Determine the (X, Y) coordinate at the center of the cell enclosing the given text.  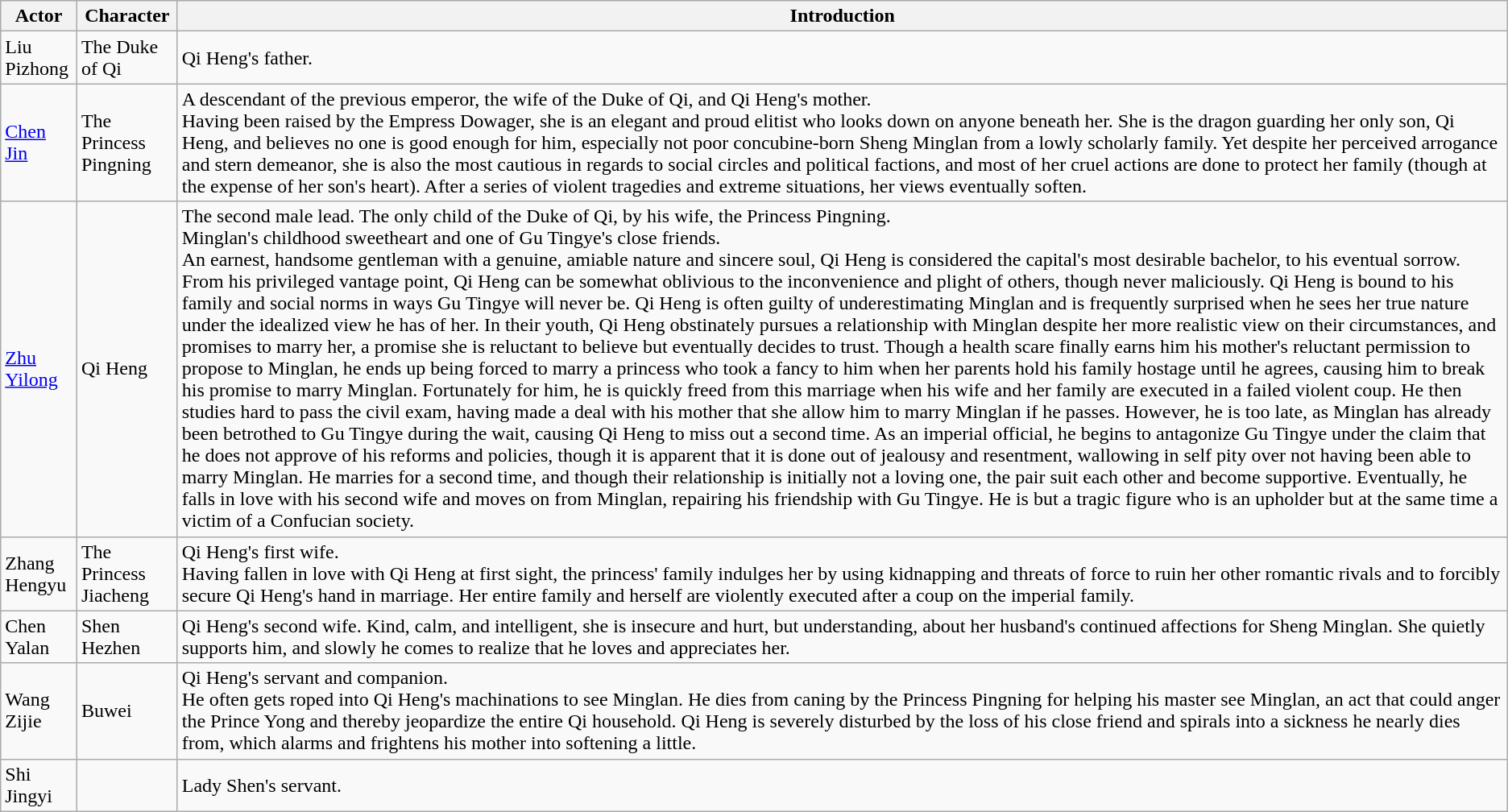
Wang Zijie (39, 710)
The Duke of Qi (127, 58)
Buwei (127, 710)
Chen Yalan (39, 636)
Chen Jin (39, 143)
Qi Heng's father. (843, 58)
Shi Jingyi (39, 785)
Lady Shen's servant. (843, 785)
Zhu Yilong (39, 369)
Qi Heng (127, 369)
The Princess Pingning (127, 143)
Liu Pizhong (39, 58)
Shen Hezhen (127, 636)
Zhang Hengyu (39, 574)
Introduction (843, 16)
Actor (39, 16)
The Princess Jiacheng (127, 574)
Character (127, 16)
